Detect which cell encompasses the target text, then output its (x, y) center coordinate. 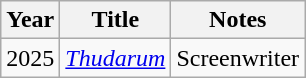
Screenwriter (238, 58)
2025 (30, 58)
Thudarum (116, 58)
Title (116, 20)
Year (30, 20)
Notes (238, 20)
